Scan for the cell matching the given text and deliver its [X, Y] coordinate at center. 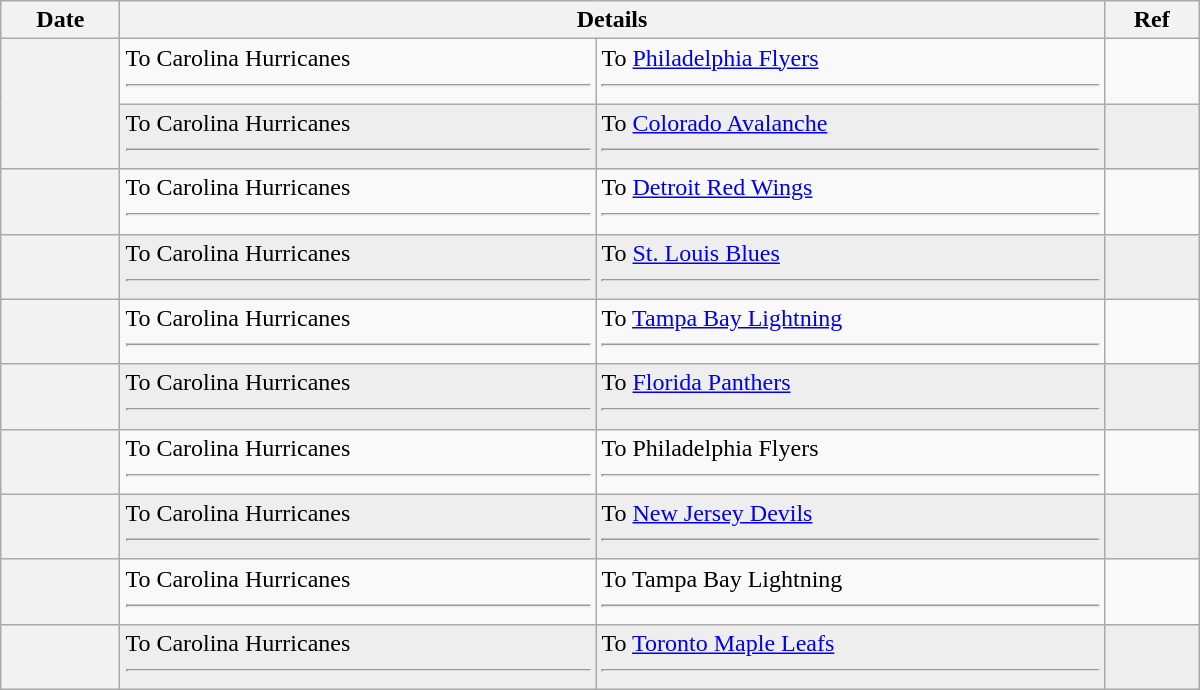
To St. Louis Blues [850, 266]
To Toronto Maple Leafs [850, 656]
Details [612, 20]
Ref [1152, 20]
Date [60, 20]
To New Jersey Devils [850, 526]
To Detroit Red Wings [850, 202]
To Florida Panthers [850, 396]
To Colorado Avalanche [850, 136]
